From the cell containing the given text, extract its center point as (X, Y) coordinate. 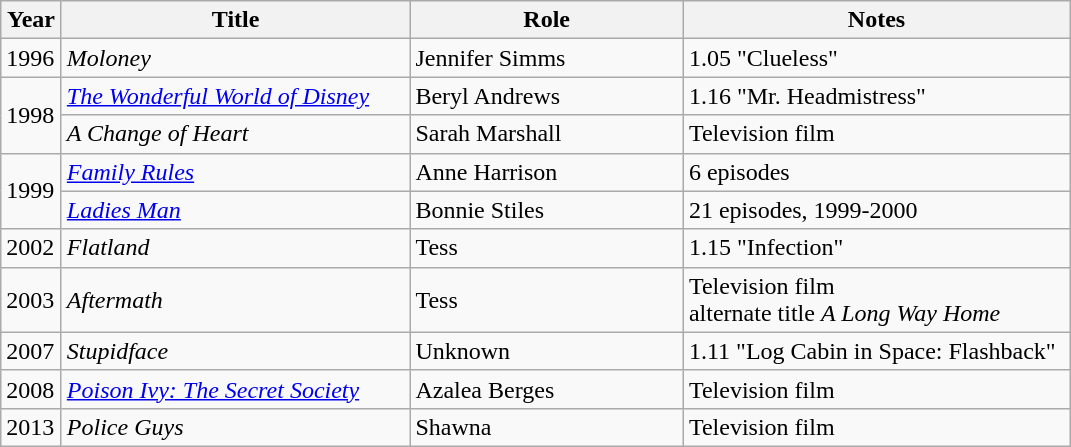
Notes (876, 20)
1998 (32, 115)
Moloney (236, 58)
1.15 "Infection" (876, 248)
Anne Harrison (547, 172)
Television filmalternate title A Long Way Home (876, 300)
Flatland (236, 248)
2007 (32, 351)
2013 (32, 427)
Police Guys (236, 427)
Aftermath (236, 300)
Bonnie Stiles (547, 210)
6 episodes (876, 172)
1.05 "Clueless" (876, 58)
2008 (32, 389)
21 episodes, 1999-2000 (876, 210)
A Change of Heart (236, 134)
Ladies Man (236, 210)
Poison Ivy: The Secret Society (236, 389)
Unknown (547, 351)
Stupidface (236, 351)
1996 (32, 58)
The Wonderful World of Disney (236, 96)
1.16 "Mr. Headmistress" (876, 96)
Role (547, 20)
2002 (32, 248)
Jennifer Simms (547, 58)
Family Rules (236, 172)
1.11 "Log Cabin in Space: Flashback" (876, 351)
1999 (32, 191)
Shawna (547, 427)
2003 (32, 300)
Title (236, 20)
Sarah Marshall (547, 134)
Year (32, 20)
Beryl Andrews (547, 96)
Azalea Berges (547, 389)
